Find where the given text appears and provide that cell's center as (x, y) coordinate. 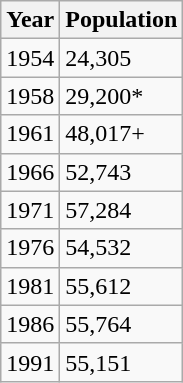
29,200* (122, 96)
24,305 (122, 58)
57,284 (122, 210)
1991 (30, 362)
1958 (30, 96)
1966 (30, 172)
54,532 (122, 248)
1971 (30, 210)
1961 (30, 134)
Year (30, 20)
1976 (30, 248)
1954 (30, 58)
1986 (30, 324)
55,151 (122, 362)
55,764 (122, 324)
52,743 (122, 172)
55,612 (122, 286)
48,017+ (122, 134)
1981 (30, 286)
Population (122, 20)
